Scan for the cell matching the given text and deliver its (x, y) coordinate at center. 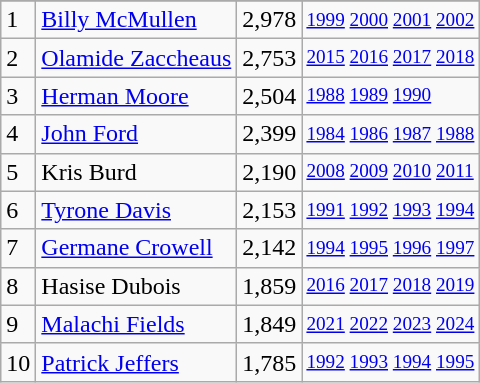
9 (18, 324)
Germane Crowell (136, 248)
2,153 (270, 210)
2015 2016 2017 2018 (390, 58)
Patrick Jeffers (136, 362)
2,399 (270, 134)
8 (18, 286)
1,849 (270, 324)
1984 1986 1987 1988 (390, 134)
1 (18, 20)
2008 2009 2010 2011 (390, 172)
John Ford (136, 134)
2,504 (270, 96)
4 (18, 134)
10 (18, 362)
2,190 (270, 172)
Kris Burd (136, 172)
3 (18, 96)
1992 1993 1994 1995 (390, 362)
5 (18, 172)
Tyrone Davis (136, 210)
Malachi Fields (136, 324)
1991 1992 1993 1994 (390, 210)
1,859 (270, 286)
2 (18, 58)
Olamide Zaccheaus (136, 58)
2,753 (270, 58)
Herman Moore (136, 96)
1999 2000 2001 2002 (390, 20)
6 (18, 210)
2,978 (270, 20)
1,785 (270, 362)
2016 2017 2018 2019 (390, 286)
2021 2022 2023 2024 (390, 324)
2,142 (270, 248)
Billy McMullen (136, 20)
1994 1995 1996 1997 (390, 248)
7 (18, 248)
Hasise Dubois (136, 286)
1988 1989 1990 (390, 96)
